Return the [X, Y] coordinate for the center point of the cell that contains the specified text.  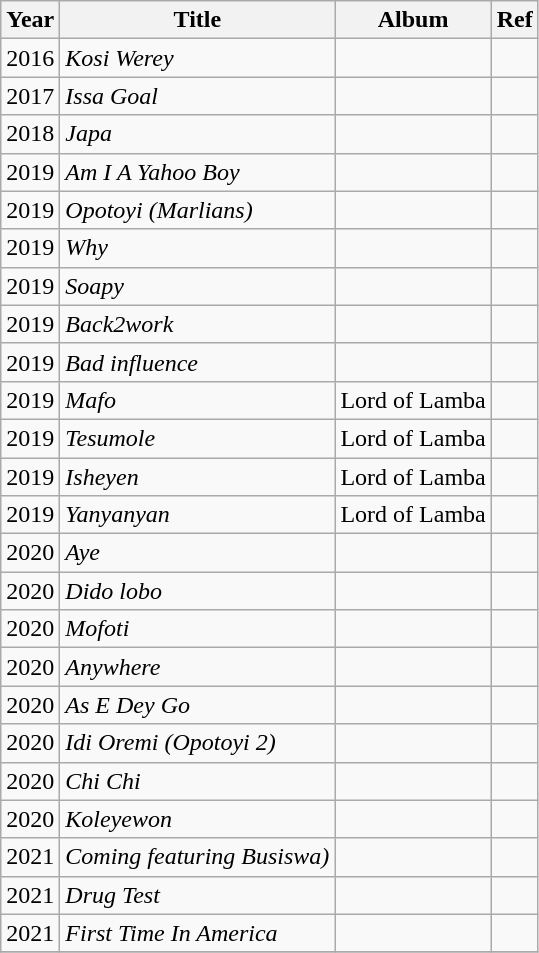
Tesumole [198, 438]
Back2work [198, 324]
Isheyen [198, 477]
Title [198, 20]
Opotoyi (Marlians) [198, 210]
Coming featuring Busiswa) [198, 857]
Japa [198, 134]
Soapy [198, 286]
Ref [514, 20]
Chi Chi [198, 781]
Year [30, 20]
Dido lobo [198, 591]
Mofoti [198, 629]
2017 [30, 96]
Album [413, 20]
Mafo [198, 400]
Anywhere [198, 667]
As E Dey Go [198, 705]
Issa Goal [198, 96]
Drug Test [198, 895]
First Time In America [198, 933]
2018 [30, 134]
Koleyewon [198, 819]
Bad influence [198, 362]
Kosi Werey [198, 58]
2016 [30, 58]
Idi Oremi (Opotoyi 2) [198, 743]
Why [198, 248]
Yanyanyan [198, 515]
Am I A Yahoo Boy [198, 172]
Aye [198, 553]
